Provide the (x, y) coordinate of the cell's center where the given text is located.  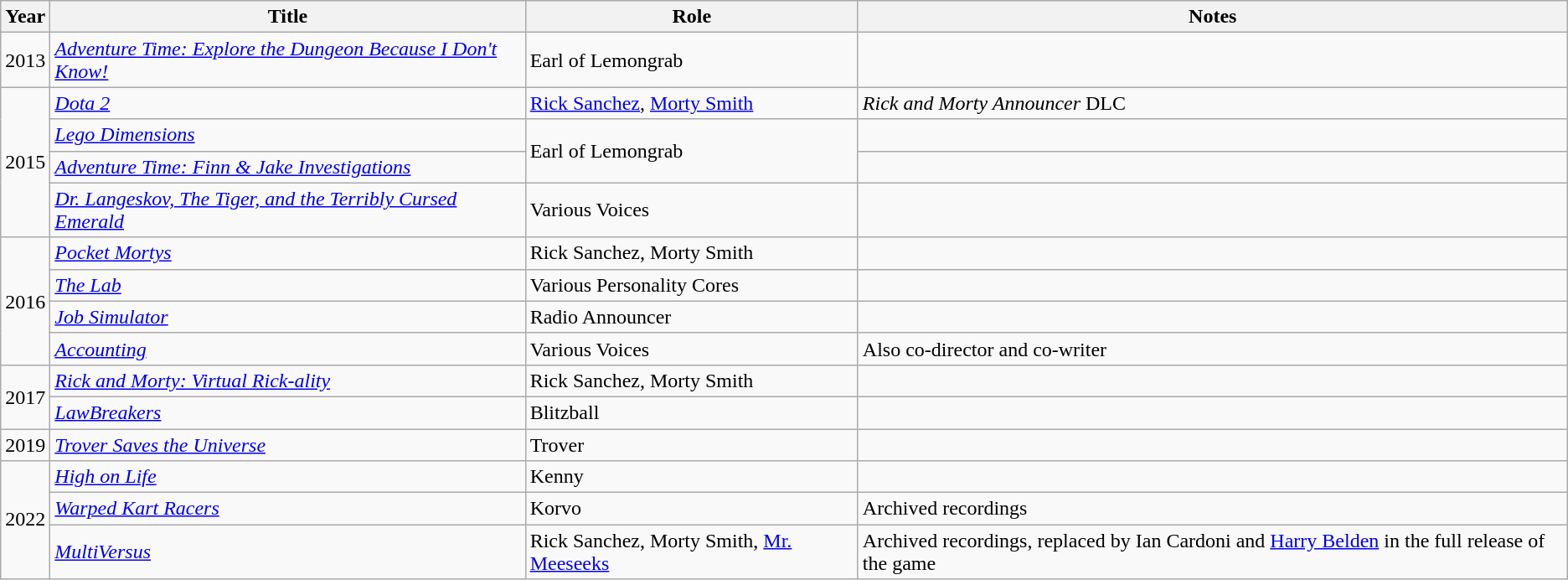
High on Life (288, 477)
Radio Announcer (692, 317)
2013 (25, 60)
Rick Sanchez, Morty Smith, Mr. Meeseeks (692, 552)
2019 (25, 445)
Notes (1213, 17)
Accounting (288, 349)
Adventure Time: Explore the Dungeon Because I Don't Know! (288, 60)
Pocket Mortys (288, 253)
LawBreakers (288, 412)
MultiVersus (288, 552)
Lego Dimensions (288, 135)
Trover Saves the Universe (288, 445)
Adventure Time: Finn & Jake Investigations (288, 167)
The Lab (288, 285)
2022 (25, 520)
2015 (25, 163)
Role (692, 17)
Trover (692, 445)
Job Simulator (288, 317)
Year (25, 17)
Korvo (692, 509)
Rick and Morty Announcer DLC (1213, 103)
Warped Kart Racers (288, 509)
Rick and Morty: Virtual Rick-ality (288, 381)
Title (288, 17)
Archived recordings (1213, 509)
Kenny (692, 477)
Also co-director and co-writer (1213, 349)
2017 (25, 396)
Various Personality Cores (692, 285)
Blitzball (692, 412)
Dota 2 (288, 103)
Dr. Langeskov, The Tiger, and the Terribly Cursed Emerald (288, 210)
Archived recordings, replaced by Ian Cardoni and Harry Belden in the full release of the game (1213, 552)
2016 (25, 301)
